Provide the (x, y) coordinate of the cell's center where the given text is located.  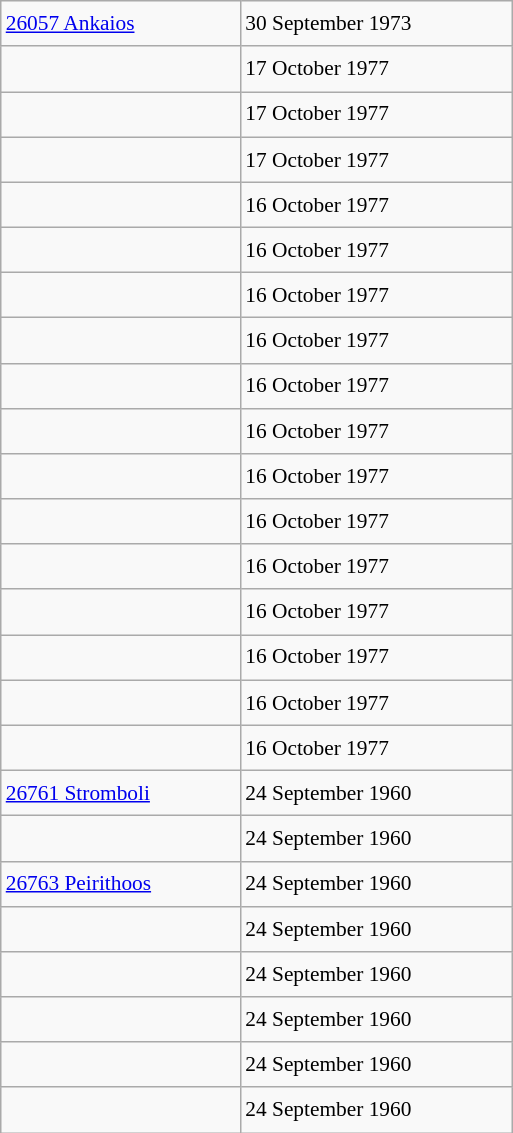
30 September 1973 (376, 24)
26057 Ankaios (121, 24)
26761 Stromboli (121, 792)
26763 Peirithoos (121, 884)
